Return [x, y] of the center of cell containing provided text 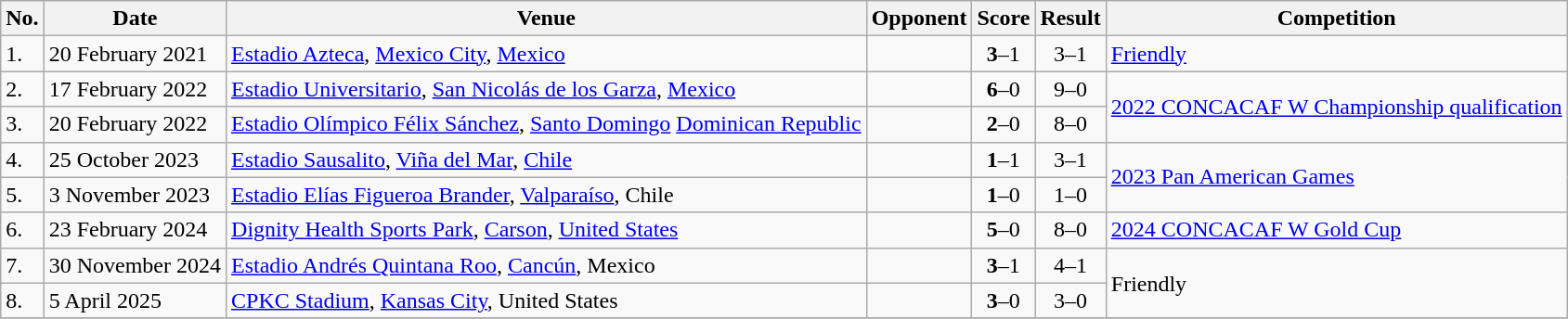
Estadio Azteca, Mexico City, Mexico [547, 54]
Score [1004, 19]
Estadio Universitario, San Nicolás de los Garza, Mexico [547, 89]
No. [22, 19]
17 February 2022 [135, 89]
Venue [547, 19]
Competition [1337, 19]
1. [22, 54]
4. [22, 159]
25 October 2023 [135, 159]
5–0 [1004, 230]
4–1 [1070, 265]
20 February 2021 [135, 54]
2. [22, 89]
Estadio Andrés Quintana Roo, Cancún, Mexico [547, 265]
1–1 [1004, 159]
2023 Pan American Games [1337, 177]
8. [22, 300]
CPKC Stadium, Kansas City, United States [547, 300]
2022 CONCACAF W Championship qualification [1337, 107]
20 February 2022 [135, 124]
7. [22, 265]
Estadio Elías Figueroa Brander, Valparaíso, Chile [547, 195]
Dignity Health Sports Park, Carson, United States [547, 230]
Estadio Sausalito, Viña del Mar, Chile [547, 159]
5. [22, 195]
30 November 2024 [135, 265]
23 February 2024 [135, 230]
Result [1070, 19]
5 April 2025 [135, 300]
Estadio Olímpico Félix Sánchez, Santo Domingo Dominican Republic [547, 124]
2–0 [1004, 124]
Opponent [919, 19]
9–0 [1070, 89]
3 November 2023 [135, 195]
6. [22, 230]
Date [135, 19]
2024 CONCACAF W Gold Cup [1337, 230]
3. [22, 124]
6–0 [1004, 89]
